Locate the cell with the specified text and output its (X, Y) center coordinate. 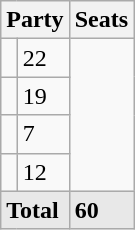
60 (101, 210)
7 (43, 134)
19 (43, 96)
12 (43, 172)
Seats (101, 20)
Total (35, 210)
Party (35, 20)
22 (43, 58)
